Output the (X, Y) coordinate of the center of the cell containing the given text.  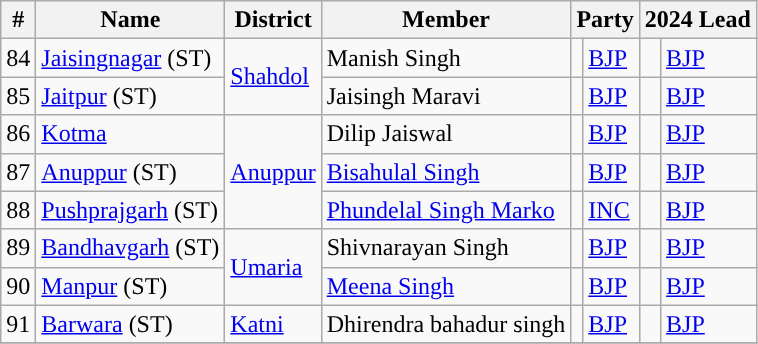
Jaisingh Maravi (446, 96)
Jaitpur (ST) (130, 96)
Jaisingnagar (ST) (130, 58)
Dhirendra bahadur singh (446, 324)
Anuppur (ST) (130, 172)
90 (18, 286)
89 (18, 248)
Meena Singh (446, 286)
91 (18, 324)
Shivnarayan Singh (446, 248)
Barwara (ST) (130, 324)
Phundelal Singh Marko (446, 210)
INC (611, 210)
Anuppur (273, 172)
Shahdol (273, 77)
Umaria (273, 267)
Katni (273, 324)
Party (605, 20)
Name (130, 20)
Pushprajgarh (ST) (130, 210)
2024 Lead (698, 20)
Bisahulal Singh (446, 172)
Manish Singh (446, 58)
85 (18, 96)
Bandhavgarh (ST) (130, 248)
84 (18, 58)
Manpur (ST) (130, 286)
Member (446, 20)
87 (18, 172)
Kotma (130, 134)
Dilip Jaiswal (446, 134)
District (273, 20)
88 (18, 210)
86 (18, 134)
# (18, 20)
